Find where the given text appears and provide that cell's center as [x, y] coordinate. 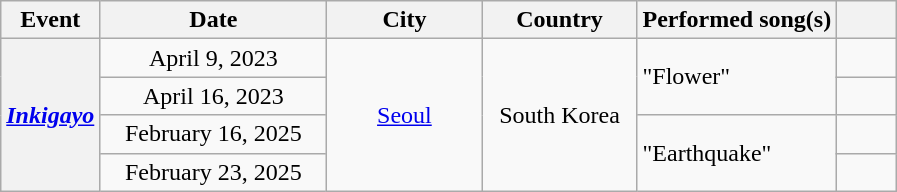
April 16, 2023 [214, 96]
Country [560, 20]
"Flower" [737, 77]
"Earthquake" [737, 153]
South Korea [560, 115]
City [404, 20]
April 9, 2023 [214, 58]
Performed song(s) [737, 20]
Date [214, 20]
Inkigayo [50, 115]
February 16, 2025 [214, 134]
February 23, 2025 [214, 172]
Event [50, 20]
Seoul [404, 115]
